Return (X, Y) of the center of cell containing provided text 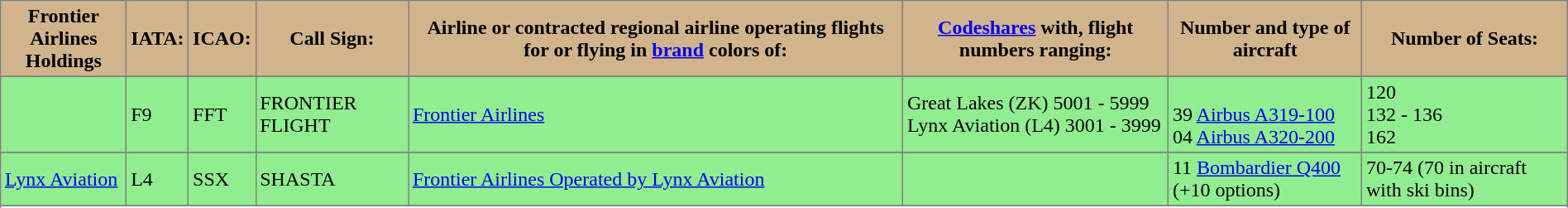
IATA: (157, 39)
70-74 (70 in aircraft with ski bins) (1465, 179)
F9 (157, 114)
FFT (222, 114)
Frontier Airlines Holdings (64, 39)
39 Airbus A319-100 04 Airbus A320-200 (1265, 114)
Airline or contracted regional airline operating flights for or flying in brand colors of: (656, 39)
Frontier Airlines (656, 114)
SSX (222, 179)
120 132 - 136 162 (1465, 114)
Great Lakes (ZK) 5001 - 5999 Lynx Aviation (L4) 3001 - 3999 (1035, 114)
Number of Seats: (1465, 39)
11 Bombardier Q400 (+10 options) (1265, 179)
SHASTA (332, 179)
Lynx Aviation (64, 179)
Codeshares with, flight numbers ranging: (1035, 39)
Call Sign: (332, 39)
Frontier Airlines Operated by Lynx Aviation (656, 179)
ICAO: (222, 39)
Number and type of aircraft (1265, 39)
FRONTIER FLIGHT (332, 114)
L4 (157, 179)
